From the cell containing the given text, extract its center point as [x, y] coordinate. 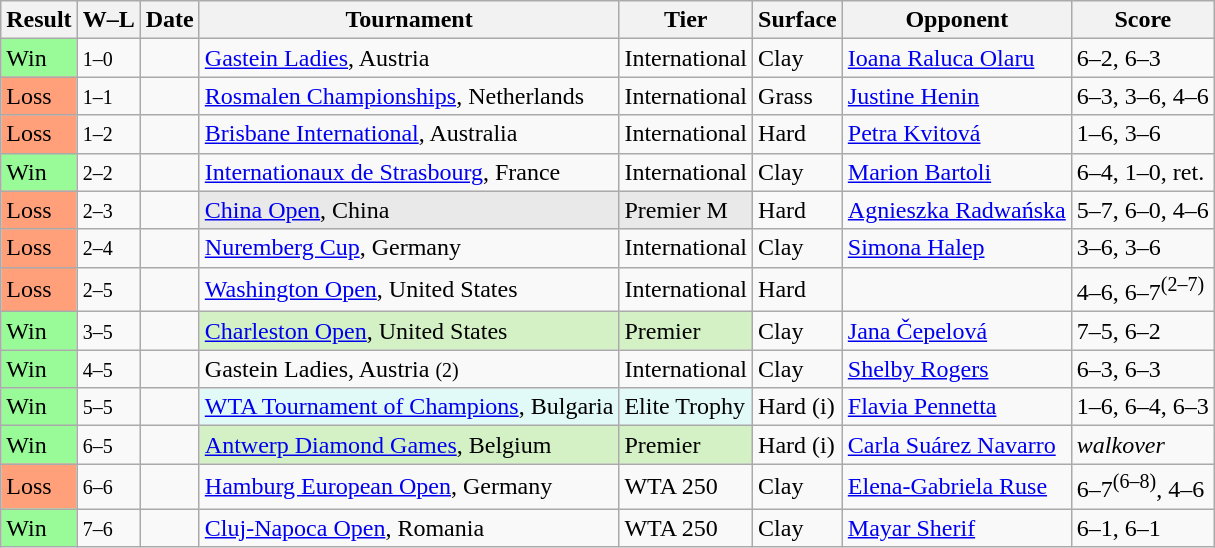
Nuremberg Cup, Germany [409, 248]
5–5 [108, 407]
1–6, 6–4, 6–3 [1142, 407]
Grass [798, 96]
Tier [686, 20]
Gastein Ladies, Austria (2) [409, 369]
Cluj-Napoca Open, Romania [409, 528]
Washington Open, United States [409, 290]
Hamburg European Open, Germany [409, 486]
Marion Bartoli [956, 172]
Tournament [409, 20]
1–1 [108, 96]
Justine Henin [956, 96]
Elite Trophy [686, 407]
Agnieszka Radwańska [956, 210]
W–L [108, 20]
1–2 [108, 134]
2–5 [108, 290]
Opponent [956, 20]
Internationaux de Strasbourg, France [409, 172]
Score [1142, 20]
Brisbane International, Australia [409, 134]
6–3, 6–3 [1142, 369]
2–4 [108, 248]
Antwerp Diamond Games, Belgium [409, 445]
3–5 [108, 331]
2–2 [108, 172]
5–7, 6–0, 4–6 [1142, 210]
3–6, 3–6 [1142, 248]
Elena-Gabriela Ruse [956, 486]
Premier M [686, 210]
Flavia Pennetta [956, 407]
Jana Čepelová [956, 331]
Date [170, 20]
China Open, China [409, 210]
Charleston Open, United States [409, 331]
WTA Tournament of Champions, Bulgaria [409, 407]
1–6, 3–6 [1142, 134]
1–0 [108, 58]
walkover [1142, 445]
6–2, 6–3 [1142, 58]
6–4, 1–0, ret. [1142, 172]
6–7(6–8), 4–6 [1142, 486]
Gastein Ladies, Austria [409, 58]
Surface [798, 20]
2–3 [108, 210]
7–5, 6–2 [1142, 331]
Shelby Rogers [956, 369]
Ioana Raluca Olaru [956, 58]
4–6, 6–7(2–7) [1142, 290]
Result [39, 20]
Rosmalen Championships, Netherlands [409, 96]
Simona Halep [956, 248]
6–5 [108, 445]
6–6 [108, 486]
7–6 [108, 528]
6–1, 6–1 [1142, 528]
Petra Kvitová [956, 134]
6–3, 3–6, 4–6 [1142, 96]
Carla Suárez Navarro [956, 445]
Mayar Sherif [956, 528]
4–5 [108, 369]
